For the text-containing cell, return its midpoint in [X, Y] coordinate format. 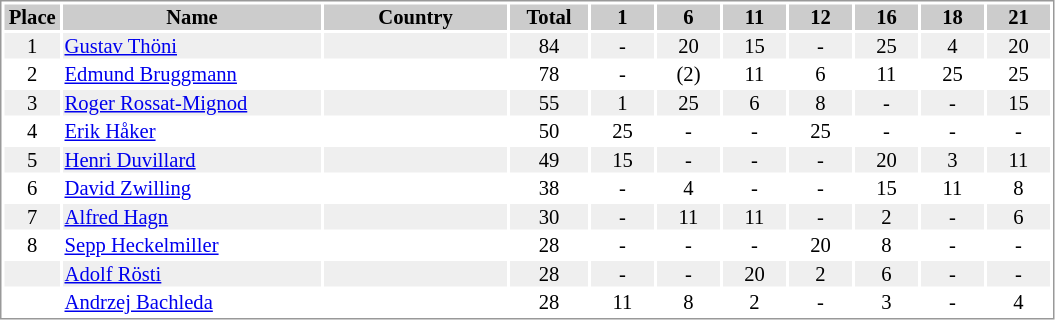
Sepp Heckelmiller [192, 245]
78 [549, 75]
David Zwilling [192, 189]
12 [820, 17]
Henri Duvillard [192, 160]
Place [32, 17]
55 [549, 103]
84 [549, 46]
Total [549, 17]
Country [416, 17]
Adolf Rösti [192, 274]
30 [549, 217]
Gustav Thöni [192, 46]
Name [192, 17]
(2) [688, 75]
Roger Rossat-Mignod [192, 103]
50 [549, 131]
49 [549, 160]
7 [32, 217]
38 [549, 189]
Andrzej Bachleda [192, 303]
Erik Håker [192, 131]
21 [1018, 17]
18 [952, 17]
5 [32, 160]
16 [886, 17]
Alfred Hagn [192, 217]
Edmund Bruggmann [192, 75]
